Pinpoint the cell where the given text exists, returning its [x, y] midpoint coordinate. 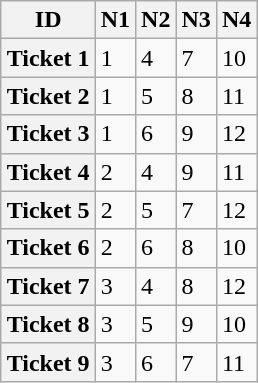
N1 [115, 20]
Ticket 3 [48, 134]
Ticket 5 [48, 210]
Ticket 2 [48, 96]
ID [48, 20]
Ticket 7 [48, 286]
N2 [156, 20]
N3 [196, 20]
Ticket 4 [48, 172]
Ticket 1 [48, 58]
Ticket 6 [48, 248]
N4 [236, 20]
Ticket 8 [48, 324]
Ticket 9 [48, 362]
